Locate the cell with the specified text and output its [x, y] center coordinate. 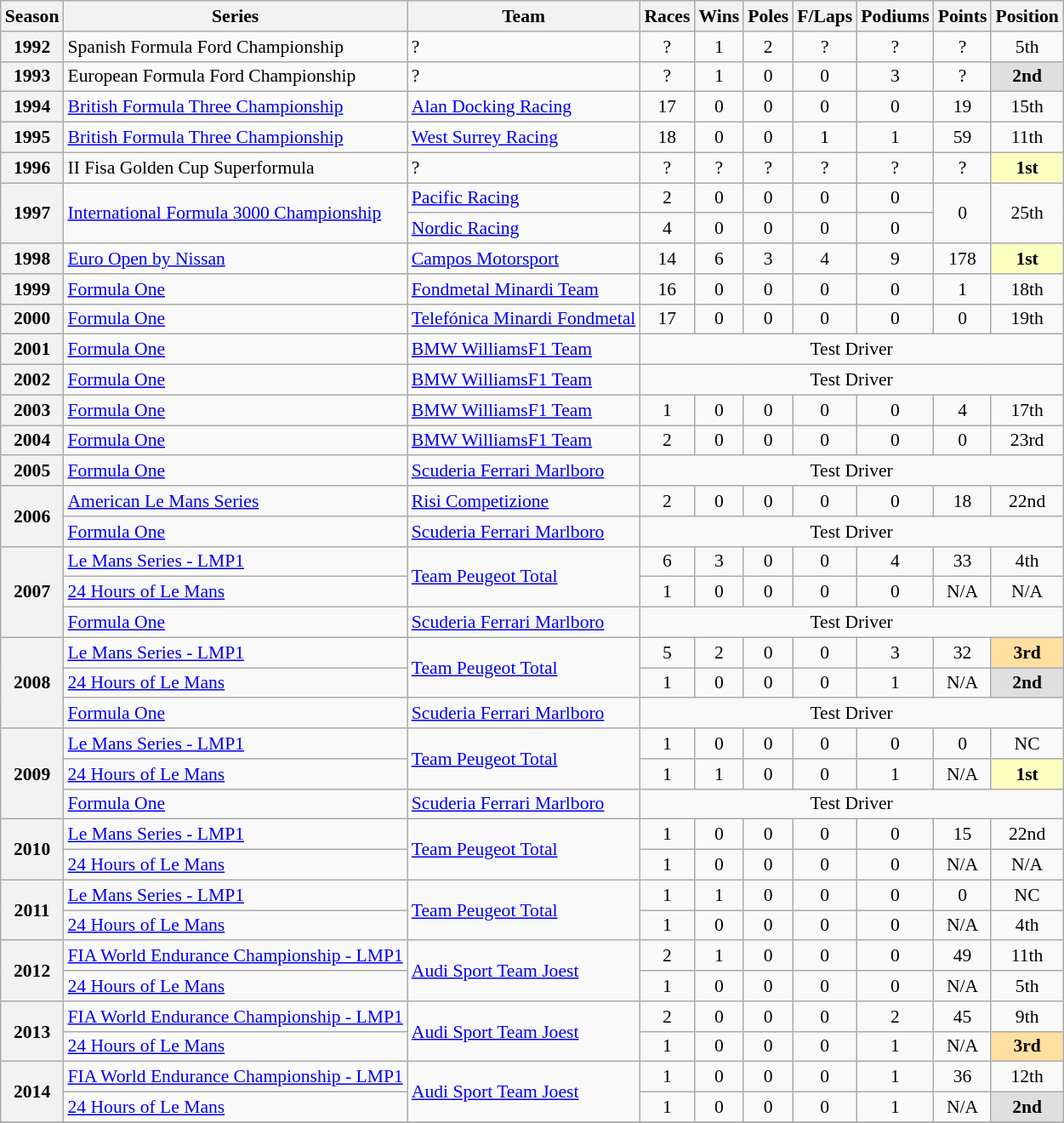
2013 [32, 1031]
1999 [32, 289]
14 [667, 259]
2007 [32, 592]
Season [32, 16]
59 [963, 138]
2000 [32, 319]
2003 [32, 410]
19th [1027, 319]
Team [524, 16]
Wins [719, 16]
2002 [32, 380]
Nordic Racing [524, 229]
Fondmetal Minardi Team [524, 289]
Euro Open by Nissan [235, 259]
Podiums [895, 16]
23rd [1027, 441]
25th [1027, 213]
2009 [32, 774]
Position [1027, 16]
Series [235, 16]
2008 [32, 682]
International Formula 3000 Championship [235, 213]
1998 [32, 259]
Points [963, 16]
Races [667, 16]
36 [963, 1077]
Risi Competizione [524, 501]
178 [963, 259]
2014 [32, 1092]
2010 [32, 849]
32 [963, 653]
12th [1027, 1077]
19 [963, 107]
2011 [32, 910]
33 [963, 561]
1997 [32, 213]
F/Laps [825, 16]
15th [1027, 107]
16 [667, 289]
9th [1027, 1017]
2001 [32, 350]
2004 [32, 441]
Pacific Racing [524, 198]
2006 [32, 516]
2012 [32, 972]
17th [1027, 410]
2005 [32, 471]
West Surrey Racing [524, 138]
Telefónica Minardi Fondmetal [524, 319]
Alan Docking Racing [524, 107]
1994 [32, 107]
15 [963, 835]
5 [667, 653]
Spanish Formula Ford Championship [235, 47]
1995 [32, 138]
49 [963, 956]
1996 [32, 168]
Campos Motorsport [524, 259]
1993 [32, 77]
American Le Mans Series [235, 501]
18th [1027, 289]
45 [963, 1017]
II Fisa Golden Cup Superformula [235, 168]
9 [895, 259]
European Formula Ford Championship [235, 77]
1992 [32, 47]
Poles [768, 16]
